Determine the [x, y] coordinate at the center of the cell enclosing the given text.  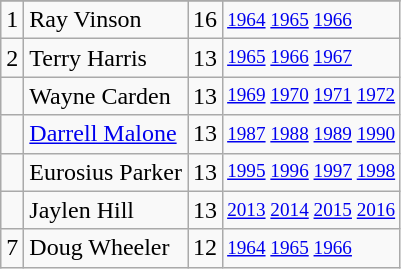
1995 1996 1997 1998 [312, 172]
Darrell Malone [106, 134]
1965 1966 1967 [312, 58]
Ray Vinson [106, 20]
Jaylen Hill [106, 210]
2 [12, 58]
7 [12, 248]
12 [206, 248]
Terry Harris [106, 58]
1 [12, 20]
2013 2014 2015 2016 [312, 210]
16 [206, 20]
Wayne Carden [106, 96]
Doug Wheeler [106, 248]
Eurosius Parker [106, 172]
1969 1970 1971 1972 [312, 96]
1987 1988 1989 1990 [312, 134]
